Return the (X, Y) coordinate for the center point of the cell that contains the specified text.  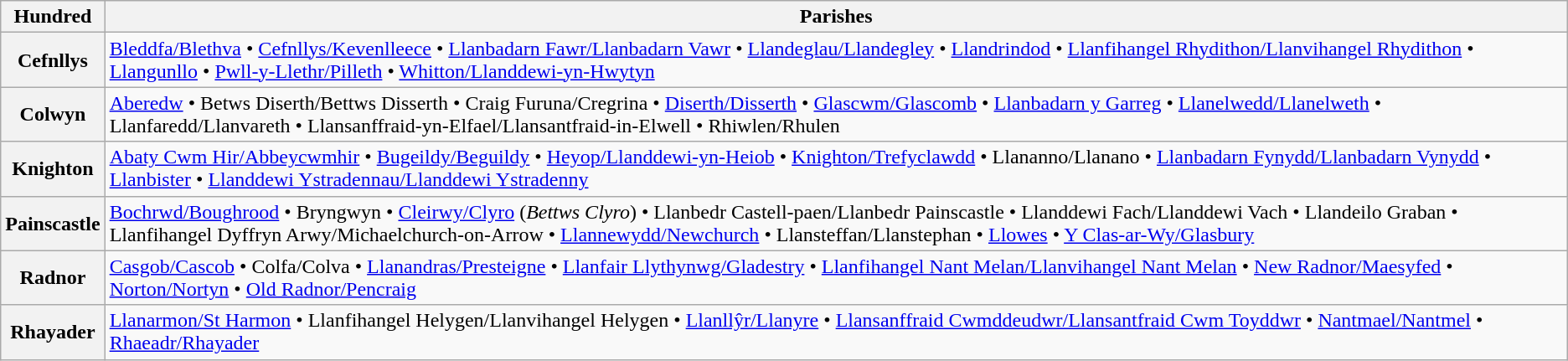
Hundred (53, 17)
Radnor (53, 278)
Parishes (836, 17)
Cefnllys (53, 60)
Colwyn (53, 114)
Knighton (53, 169)
Rhayader (53, 332)
Painscastle (53, 223)
